Capture the cell that displays the provided text and extract its (X, Y) central coordinate. 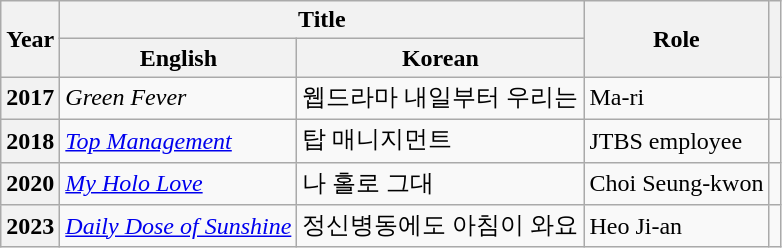
2020 (30, 184)
2018 (30, 140)
Daily Dose of Sunshine (178, 226)
Year (30, 39)
탑 매니지먼트 (440, 140)
나 홀로 그대 (440, 184)
Choi Seung-kwon (676, 184)
Green Fever (178, 98)
English (178, 58)
웹드라마 내일부터 우리는 (440, 98)
정신병동에도 아침이 와요 (440, 226)
Role (676, 39)
JTBS employee (676, 140)
Top Management (178, 140)
Title (322, 20)
2023 (30, 226)
Heo Ji-an (676, 226)
My Holo Love (178, 184)
Ma-ri (676, 98)
2017 (30, 98)
Korean (440, 58)
